Locate the cell with the specified text and output its [X, Y] center coordinate. 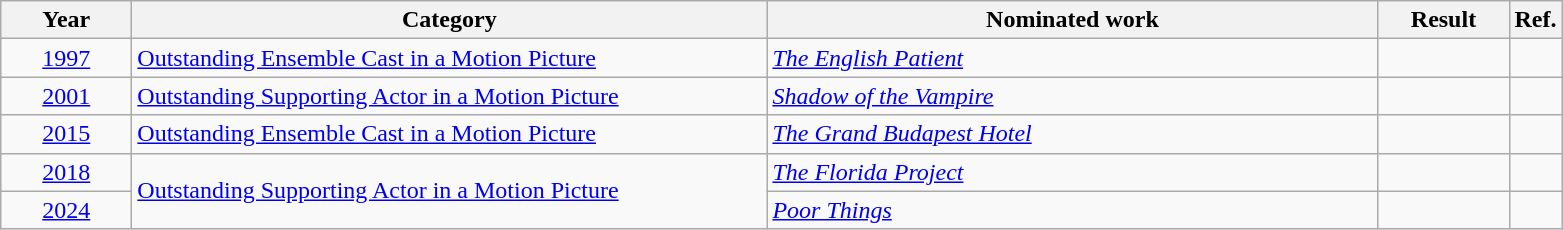
The English Patient [1072, 58]
Result [1444, 20]
The Florida Project [1072, 172]
1997 [66, 58]
2018 [66, 172]
Category [450, 20]
Shadow of the Vampire [1072, 96]
The Grand Budapest Hotel [1072, 134]
2001 [66, 96]
2015 [66, 134]
Year [66, 20]
Ref. [1536, 20]
2024 [66, 210]
Poor Things [1072, 210]
Nominated work [1072, 20]
